Return the (X, Y) coordinate for the center point of the cell that contains the specified text.  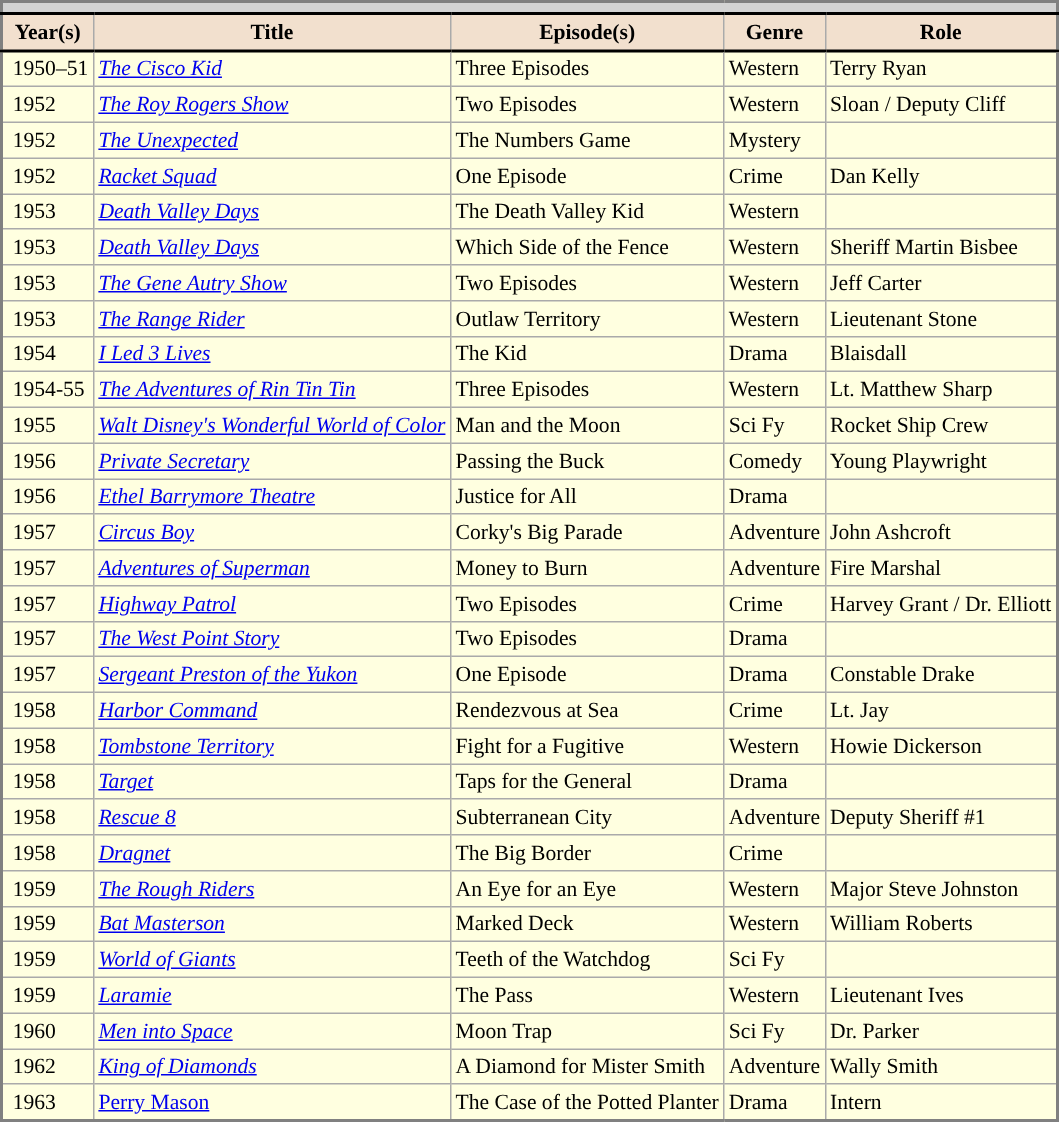
Harbor Command (272, 711)
Deputy Sheriff #1 (941, 818)
Terry Ryan (941, 69)
Lt. Matthew Sharp (941, 390)
World of Giants (272, 960)
Perry Mason (272, 1103)
Outlaw Territory (586, 319)
The West Point Story (272, 639)
Ethel Barrymore Theatre (272, 497)
Fire Marshal (941, 568)
Circus Boy (272, 533)
Justice for All (586, 497)
A Diamond for Mister Smith (586, 1067)
Teeth of the Watchdog (586, 960)
The Numbers Game (586, 141)
The Adventures of Rin Tin Tin (272, 390)
1955 (48, 426)
The Big Border (586, 853)
Private Secretary (272, 461)
Rendezvous at Sea (586, 711)
Major Steve Johnston (941, 889)
The Case of the Potted Planter (586, 1103)
Harvey Grant / Dr. Elliott (941, 604)
1950–51 (48, 69)
1954-55 (48, 390)
Taps for the General (586, 782)
The Range Rider (272, 319)
An Eye for an Eye (586, 889)
Wally Smith (941, 1067)
Young Playwright (941, 461)
Laramie (272, 996)
The Rough Riders (272, 889)
Fight for a Fugitive (586, 746)
King of Diamonds (272, 1067)
Corky's Big Parade (586, 533)
The Death Valley Kid (586, 212)
Lt. Jay (941, 711)
Constable Drake (941, 675)
Walt Disney's Wonderful World of Color (272, 426)
Rescue 8 (272, 818)
Tombstone Territory (272, 746)
Men into Space (272, 1031)
The Unexpected (272, 141)
The Cisco Kid (272, 69)
The Roy Rogers Show (272, 105)
Highway Patrol (272, 604)
The Gene Autry Show (272, 283)
1960 (48, 1031)
The Pass (586, 996)
Dragnet (272, 853)
The Kid (586, 354)
Genre (774, 32)
1954 (48, 354)
Comedy (774, 461)
1962 (48, 1067)
Lieutenant Stone (941, 319)
Sheriff Martin Bisbee (941, 248)
Moon Trap (586, 1031)
Dan Kelly (941, 176)
Passing the Buck (586, 461)
Intern (941, 1103)
Episode(s) (586, 32)
Marked Deck (586, 924)
Which Side of the Fence (586, 248)
William Roberts (941, 924)
Lieutenant Ives (941, 996)
Sloan / Deputy Cliff (941, 105)
Subterranean City (586, 818)
Howie Dickerson (941, 746)
Sergeant Preston of the Yukon (272, 675)
Year(s) (48, 32)
Dr. Parker (941, 1031)
Bat Masterson (272, 924)
1963 (48, 1103)
Role (941, 32)
Racket Squad (272, 176)
Adventures of Superman (272, 568)
Target (272, 782)
Rocket Ship Crew (941, 426)
Blaisdall (941, 354)
Man and the Moon (586, 426)
Jeff Carter (941, 283)
Title (272, 32)
I Led 3 Lives (272, 354)
John Ashcroft (941, 533)
Mystery (774, 141)
Money to Burn (586, 568)
